Find where the given text appears and provide that cell's center as (X, Y) coordinate. 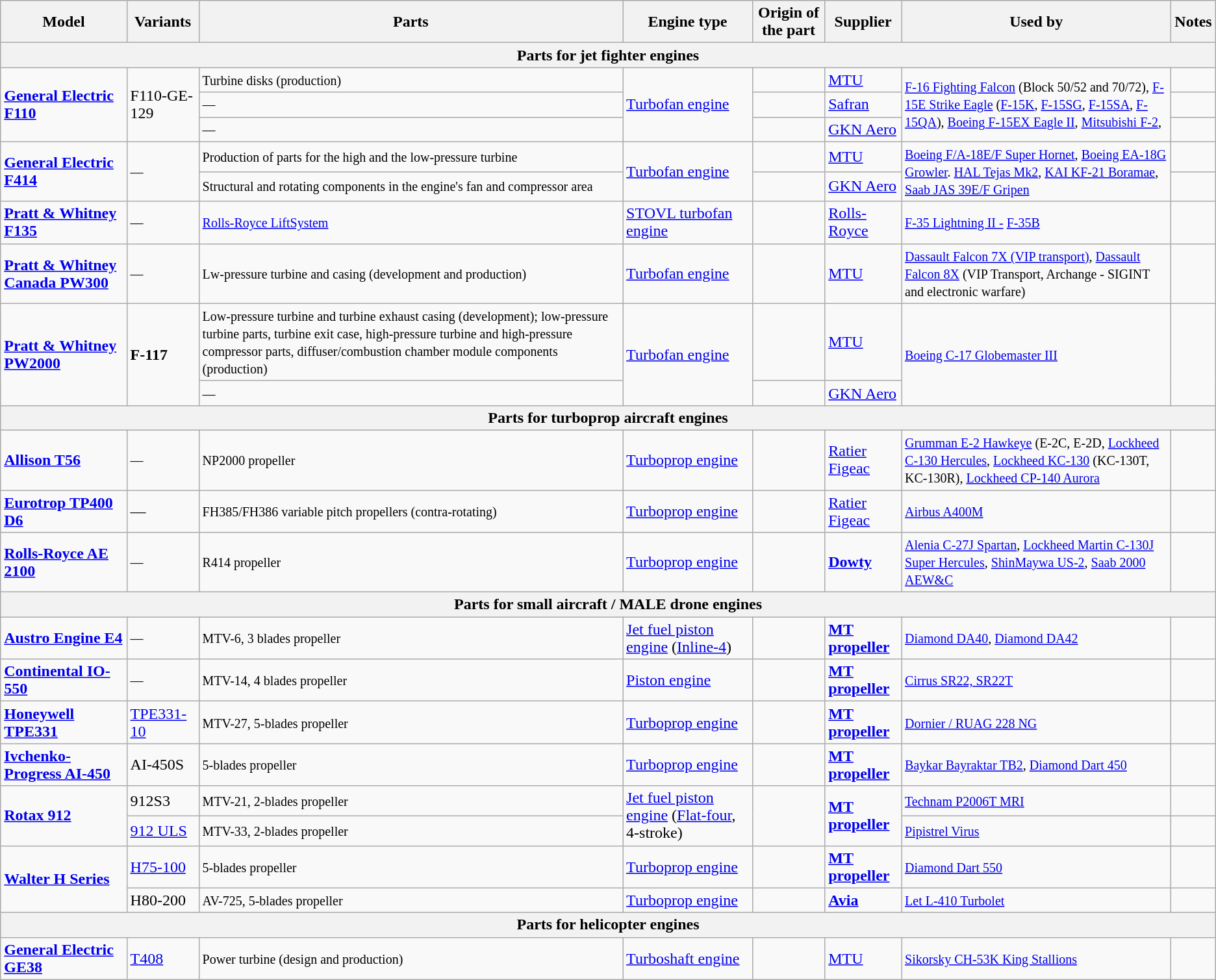
Parts for turboprop aircraft engines (608, 418)
Jet fuel piston engine (Inline-4) (688, 638)
Cirrus SR22, SR22T (1037, 681)
Airbus A400M (1037, 510)
Dassault Falcon 7X (VIP transport), Dassault Falcon 8X (VIP Transport, Archange - SIGINT and electronic warfare) (1037, 273)
AI-450S (162, 765)
Supplier (863, 22)
MTV-6, 3 blades propeller (411, 638)
Dowty (863, 562)
Boeing F/A-18E/F Super Hornet, Boeing EA-18G Growler. HAL Tejas Mk2, KAI KF-21 Boramae, Saab JAS 39E/F Gripen (1037, 171)
F-35 Lightning II - F-35B (1037, 222)
Technam P2006T MRI (1037, 801)
Allison T56 (64, 460)
Parts (411, 22)
Rolls-Royce (863, 222)
Diamond Dart 550 (1037, 866)
NP2000 propeller (411, 460)
MTV-33, 2-blades propeller (411, 831)
Diamond DA40, Diamond DA42 (1037, 638)
Safran (863, 105)
Avia (863, 900)
TPE331-10 (162, 722)
Production of parts for the high and the low-pressure turbine (411, 157)
Pipistrel Virus (1037, 831)
Lw-pressure turbine and casing (development and production) (411, 273)
MTV-21, 2-blades propeller (411, 801)
Engine type (688, 22)
H75-100 (162, 866)
Alenia C-27J Spartan, Lockheed Martin C-130J Super Hercules, ShinMaywa US-2, Saab 2000 AEW&C (1037, 562)
Baykar Bayraktar TB2, Diamond Dart 450 (1037, 765)
FH385/FH386 variable pitch propellers (contra-rotating) (411, 510)
912S3 (162, 801)
Rolls-Royce AE 2100 (64, 562)
Eurotrop TP400 D6 (64, 510)
Notes (1193, 22)
AV-725, 5-blades propeller (411, 900)
912 ULS (162, 831)
Rolls-Royce LiftSystem (411, 222)
Model (64, 22)
General Electric F414 (64, 171)
Parts for helicopter engines (608, 925)
Walter H Series (64, 879)
Jet fuel piston engine (Flat-four, 4-stroke) (688, 816)
F-16 Fighting Falcon (Block 50/52 and 70/72), F-15E Strike Eagle (F-15K, F-15SG, F-15SA, F-15QA), Boeing F-15EX Eagle II, Mitsubishi F-2, (1037, 105)
Dornier / RUAG 228 NG (1037, 722)
Turbine disks (production) (411, 80)
Turboshaft engine (688, 959)
MTV-14, 4 blades propeller (411, 681)
Continental IO-550 (64, 681)
Power turbine (design and production) (411, 959)
Piston engine (688, 681)
H80-200 (162, 900)
T408 (162, 959)
MTV-27, 5-blades propeller (411, 722)
Boeing C-17 Globemaster III (1037, 355)
Austro Engine E4 (64, 638)
R414 propeller (411, 562)
STOVL turbofan engine (688, 222)
Pratt & Whitney PW2000 (64, 355)
Pratt & Whitney F135 (64, 222)
F110-GE-129 (162, 105)
Rotax 912 (64, 816)
Let L-410 Turbolet (1037, 900)
Grumman E-2 Hawkeye (E-2C, E-2D, Lockheed C-130 Hercules, Lockheed KC-130 (KC-130T, KC-130R), Lockheed CP-140 Aurora (1037, 460)
General Electric GE38 (64, 959)
Parts for small aircraft / MALE drone engines (608, 605)
General Electric F110 (64, 105)
F-117 (162, 355)
Ivchenko-Progress AI-450 (64, 765)
Variants (162, 22)
Parts for jet fighter engines (608, 55)
Pratt & Whitney Canada PW300 (64, 273)
Structural and rotating components in the engine's fan and compressor area (411, 186)
Sikorsky CH-53K King Stallions (1037, 959)
Honeywell TPE331 (64, 722)
Used by (1037, 22)
Origin of the part (789, 22)
